Identify which cell holds the provided text, then report its (x, y) central coordinate. 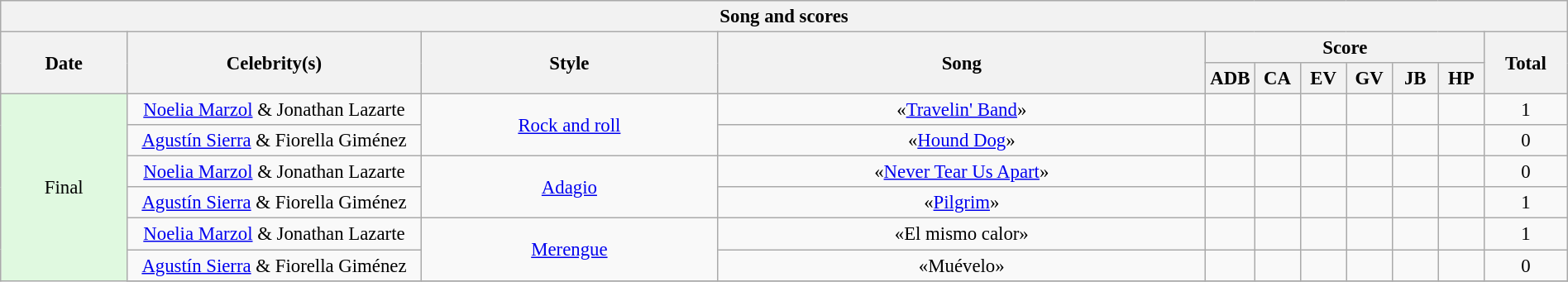
Celebrity(s) (275, 63)
Song (962, 63)
«Pilgrim» (962, 203)
GV (1370, 79)
ADB (1231, 79)
«El mismo calor» (962, 234)
JB (1415, 79)
«Muévelo» (962, 265)
«Never Tear Us Apart» (962, 172)
CA (1278, 79)
«Travelin' Band» (962, 110)
Final (65, 188)
Rock and roll (569, 126)
Total (1527, 63)
Date (65, 63)
Adagio (569, 187)
Style (569, 63)
Merengue (569, 250)
HP (1461, 79)
Song and scores (784, 17)
«Hound Dog» (962, 141)
EV (1323, 79)
Score (1345, 48)
